Pinpoint the cell where the given text exists, returning its (X, Y) midpoint coordinate. 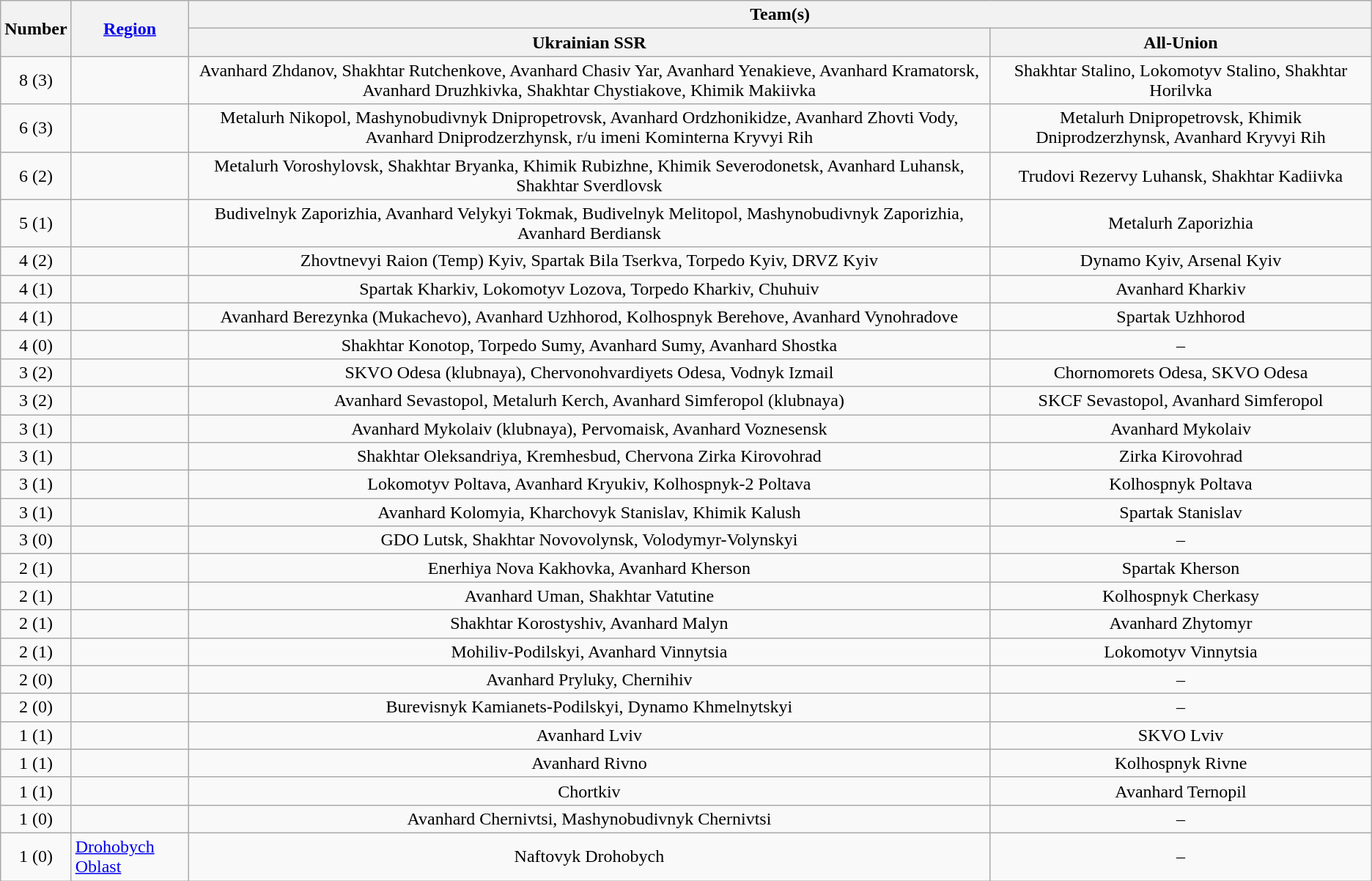
Lokomotyv Poltava, Avanhard Kryukiv, Kolhospnyk-2 Poltava (589, 484)
Avanhard Kharkiv (1181, 289)
Shakhtar Korostyshiv, Avanhard Malyn (589, 624)
Mohiliv-Podilskyi, Avanhard Vinnytsia (589, 652)
Region (130, 29)
Number (36, 29)
Avanhard Lviv (589, 735)
Spartak Uzhhorod (1181, 317)
Chortkiv (589, 791)
Avanhard Chernivtsi, Mashynobudivnyk Chernivtsi (589, 819)
Avanhard Kolomyia, Kharchovyk Stanislav, Khimik Kalush (589, 512)
Avanhard Pryluky, Chernihiv (589, 679)
3 (0) (36, 540)
SKVO Odesa (klubnaya), Chervonohvardiyets Odesa, Vodnyk Izmail (589, 372)
All-Union (1181, 43)
SKCF Sevastopol, Avanhard Simferopol (1181, 400)
Spartak Kherson (1181, 568)
Lokomotyv Vinnytsia (1181, 652)
Avanhard Mykolaiv (1181, 429)
Avanhard Zhytomyr (1181, 624)
Avanhard Uman, Shakhtar Vatutine (589, 596)
Kolhospnyk Poltava (1181, 484)
Kolhospnyk Rivne (1181, 763)
Spartak Kharkiv, Lokomotyv Lozova, Torpedo Kharkiv, Chuhuiv (589, 289)
Ukrainian SSR (589, 43)
Zirka Kirovohrad (1181, 457)
8 (3) (36, 81)
Metalurh Dnipropetrovsk, Khimik Dniprodzerzhynsk, Avanhard Kryvyi Rih (1181, 128)
Drohobych Oblast (130, 856)
Avanhard Sevastopol, Metalurh Kerch, Avanhard Simferopol (klubnaya) (589, 400)
Dynamo Kyiv, Arsenal Kyiv (1181, 261)
Enerhiya Nova Kakhovka, Avanhard Kherson (589, 568)
6 (2) (36, 176)
Avanhard Ternopil (1181, 791)
Zhovtnevyi Raion (Temp) Kyiv, Spartak Bila Tserkva, Torpedo Kyiv, DRVZ Kyiv (589, 261)
Chornomorets Odesa, SKVO Odesa (1181, 372)
Naftovyk Drohobych (589, 856)
Kolhospnyk Cherkasy (1181, 596)
Budivelnyk Zaporizhia, Avanhard Velykyi Tokmak, Budivelnyk Melitopol, Mashynobudivnyk Zaporizhia, Avanhard Berdiansk (589, 223)
Avanhard Berezynka (Mukachevo), Avanhard Uzhhorod, Kolhospnyk Berehove, Avanhard Vynohradove (589, 317)
Spartak Stanislav (1181, 512)
4 (2) (36, 261)
GDO Lutsk, Shakhtar Novovolynsk, Volodymyr-Volynskyi (589, 540)
Metalurh Zaporizhia (1181, 223)
Team(s) (780, 15)
Trudovi Rezervy Luhansk, Shakhtar Kadiivka (1181, 176)
SKVO Lviv (1181, 735)
Shakhtar Oleksandriya, Kremhesbud, Chervona Zirka Kirovohrad (589, 457)
Burevisnyk Kamianets-Podilskyi, Dynamo Khmelnytskyi (589, 707)
Shakhtar Konotop, Torpedo Sumy, Avanhard Sumy, Avanhard Shostka (589, 344)
Avanhard Mykolaiv (klubnaya), Pervomaisk, Avanhard Voznesensk (589, 429)
Metalurh Voroshylovsk, Shakhtar Bryanka, Khimik Rubizhne, Khimik Severodonetsk, Avanhard Luhansk, Shakhtar Sverdlovsk (589, 176)
6 (3) (36, 128)
Avanhard Rivno (589, 763)
Shakhtar Stalino, Lokomotyv Stalino, Shakhtar Horilvka (1181, 81)
5 (1) (36, 223)
4 (0) (36, 344)
